For the text-containing cell, return its midpoint in [x, y] coordinate format. 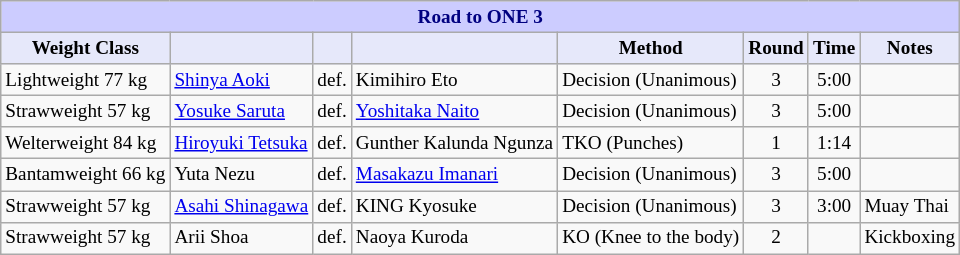
Lightweight 77 kg [86, 80]
Muay Thai [910, 206]
3:00 [834, 206]
Time [834, 48]
Yoshitaka Naito [454, 111]
Shinya Aoki [242, 80]
Hiroyuki Tetsuka [242, 143]
Bantamweight 66 kg [86, 175]
Kimihiro Eto [454, 80]
1:14 [834, 143]
1 [776, 143]
Gunther Kalunda Ngunza [454, 143]
Round [776, 48]
Road to ONE 3 [480, 17]
2 [776, 238]
Masakazu Imanari [454, 175]
Asahi Shinagawa [242, 206]
Notes [910, 48]
Kickboxing [910, 238]
Yosuke Saruta [242, 111]
TKO (Punches) [651, 143]
Arii Shoa [242, 238]
Welterweight 84 kg [86, 143]
KING Kyosuke [454, 206]
Naoya Kuroda [454, 238]
Weight Class [86, 48]
Method [651, 48]
Yuta Nezu [242, 175]
KO (Knee to the body) [651, 238]
